Search for the cell housing the specified text and yield its (x, y) center coordinate. 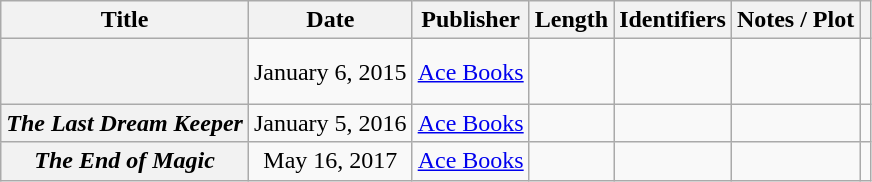
Publisher (470, 20)
Title (125, 20)
Notes / Plot (795, 20)
January 6, 2015 (330, 72)
Date (330, 20)
Identifiers (673, 20)
Length (571, 20)
January 5, 2016 (330, 123)
May 16, 2017 (330, 161)
The End of Magic (125, 161)
The Last Dream Keeper (125, 123)
